Find where the given text appears and provide that cell's center as [X, Y] coordinate. 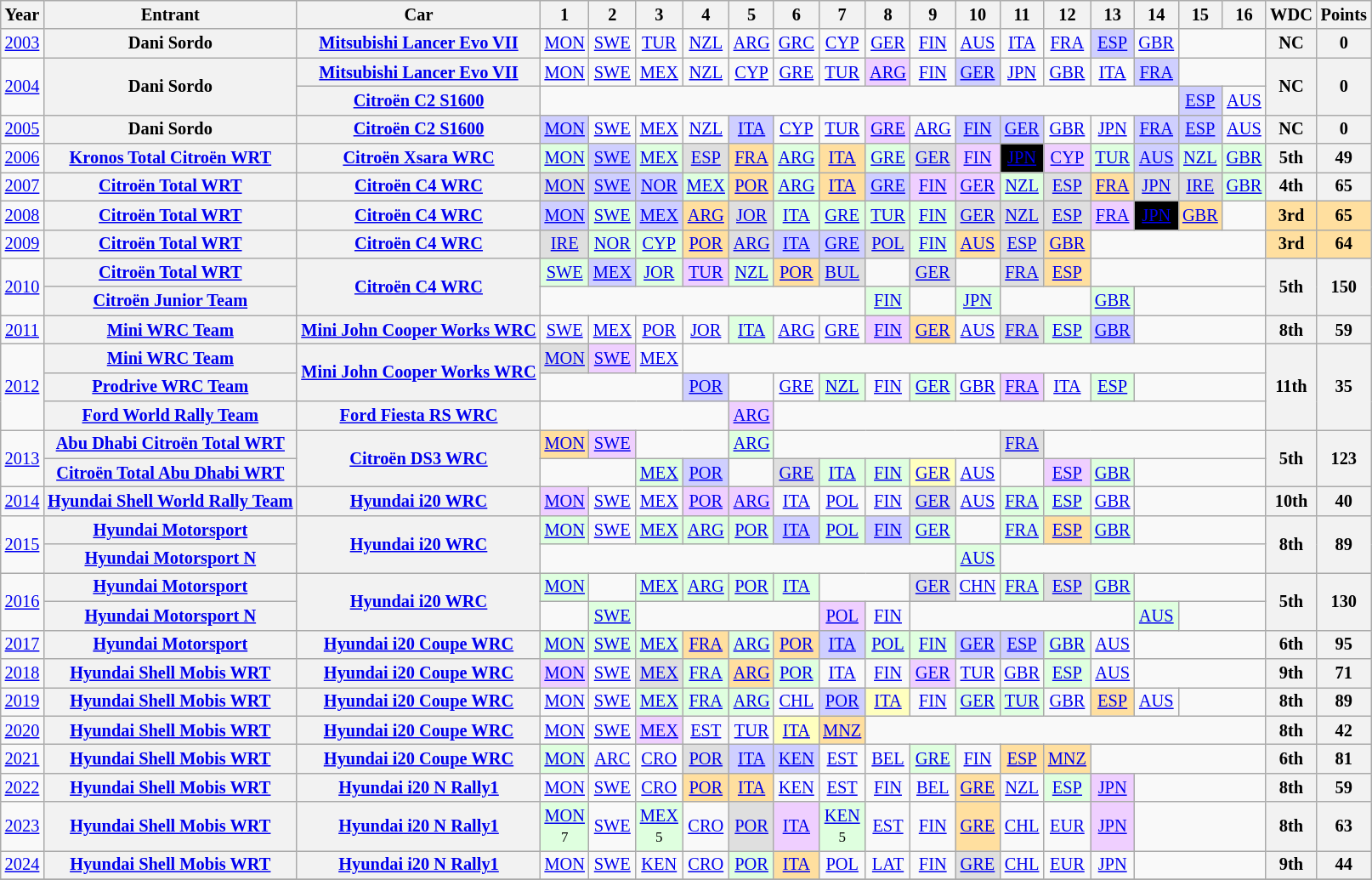
KEN5 [842, 826]
3 [660, 14]
Citroën Total Abu Dhabi WRT [170, 473]
Hyundai Shell World Rally Team [170, 501]
2010 [22, 286]
2008 [22, 215]
9 [933, 14]
2024 [22, 865]
LAT [887, 865]
15 [1200, 14]
Kronos Total Citroën WRT [170, 158]
2019 [22, 701]
2015 [22, 544]
2006 [22, 158]
49 [1344, 158]
2 [612, 14]
44 [1344, 865]
2022 [22, 787]
4th [1291, 186]
4 [706, 14]
2016 [22, 600]
11th [1291, 386]
2005 [22, 129]
2011 [22, 330]
Ford Fiesta RS WRC [418, 416]
Prodrive WRC Team [170, 387]
123 [1344, 457]
7 [842, 14]
2012 [22, 386]
2017 [22, 644]
WDC [1291, 14]
Entrant [170, 14]
14 [1156, 14]
MON7 [564, 826]
2013 [22, 457]
2020 [22, 730]
2023 [22, 826]
13 [1113, 14]
Citroën Junior Team [170, 301]
Ford World Rally Team [170, 416]
63 [1344, 826]
Abu Dhabi Citroën Total WRT [170, 444]
2009 [22, 244]
CHN [978, 587]
Citroën Xsara WRC [418, 158]
16 [1244, 14]
42 [1344, 730]
Car [418, 14]
BUL [842, 272]
2007 [22, 186]
10 [978, 14]
ARC [612, 758]
130 [1344, 600]
2014 [22, 501]
11 [1022, 14]
2021 [22, 758]
10th [1291, 501]
6 [796, 14]
1 [564, 14]
95 [1344, 644]
81 [1344, 758]
2018 [22, 673]
GRC [796, 43]
Citroën DS3 WRC [418, 457]
5 [751, 14]
40 [1344, 501]
Points [1344, 14]
35 [1344, 386]
2003 [22, 43]
8 [887, 14]
71 [1344, 673]
64 [1344, 244]
12 [1068, 14]
Year [22, 14]
2004 [22, 87]
MEX5 [660, 826]
150 [1344, 286]
